From the cell containing the given text, extract its center point as [x, y] coordinate. 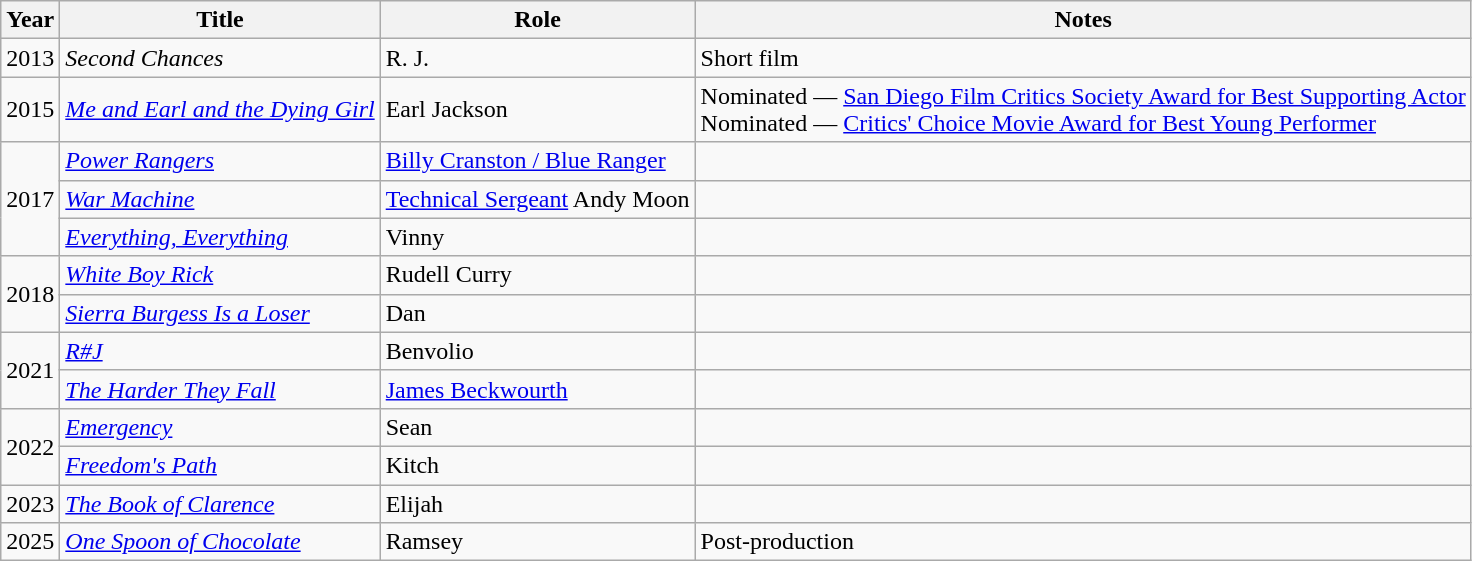
R#J [220, 351]
Ramsey [538, 542]
Year [30, 20]
R. J. [538, 58]
Billy Cranston / Blue Ranger [538, 161]
Technical Sergeant Andy Moon [538, 199]
Title [220, 20]
2022 [30, 446]
One Spoon of Chocolate [220, 542]
Dan [538, 313]
2018 [30, 294]
Emergency [220, 427]
Post-production [1083, 542]
Notes [1083, 20]
The Harder They Fall [220, 389]
War Machine [220, 199]
Nominated — San Diego Film Critics Society Award for Best Supporting ActorNominated — Critics' Choice Movie Award for Best Young Performer [1083, 110]
2025 [30, 542]
Kitch [538, 465]
2015 [30, 110]
2021 [30, 370]
James Beckwourth [538, 389]
Rudell Curry [538, 275]
Freedom's Path [220, 465]
White Boy Rick [220, 275]
Benvolio [538, 351]
2013 [30, 58]
Sierra Burgess Is a Loser [220, 313]
2017 [30, 199]
2023 [30, 503]
Role [538, 20]
Vinny [538, 237]
The Book of Clarence [220, 503]
Elijah [538, 503]
Me and Earl and the Dying Girl [220, 110]
Second Chances [220, 58]
Power Rangers [220, 161]
Sean [538, 427]
Short film [1083, 58]
Everything, Everything [220, 237]
Earl Jackson [538, 110]
